Scan for the cell matching the given text and deliver its [x, y] coordinate at center. 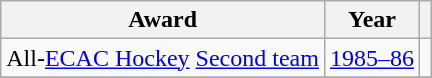
All-ECAC Hockey Second team [163, 58]
Year [372, 20]
Award [163, 20]
1985–86 [372, 58]
